Determine the (X, Y) coordinate at the center of the cell enclosing the given text.  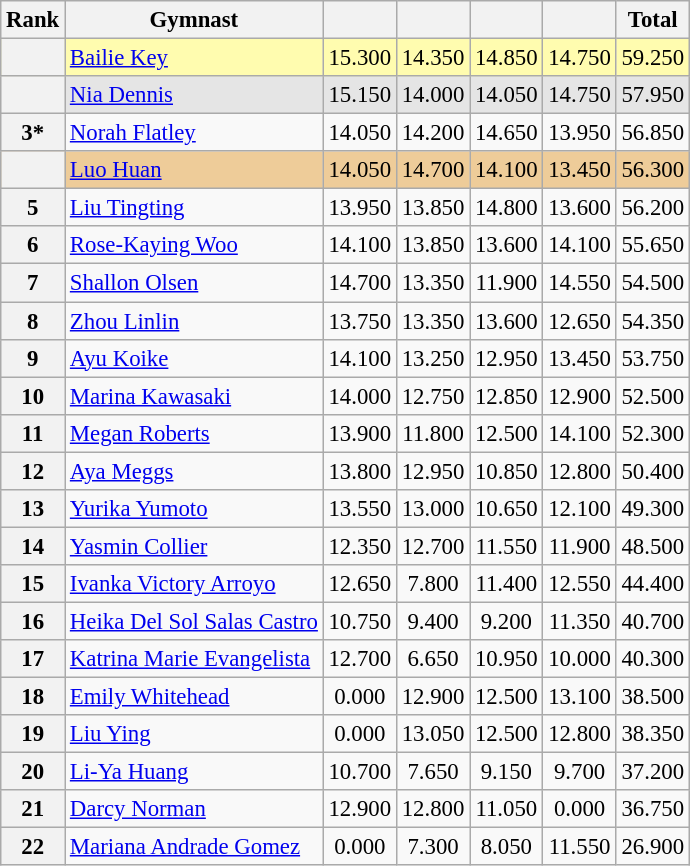
Luo Huan (194, 170)
7 (33, 283)
49.300 (652, 509)
9.700 (580, 772)
7.300 (432, 847)
15 (33, 584)
11.400 (506, 584)
Ayu Koike (194, 358)
56.850 (652, 133)
37.200 (652, 772)
18 (33, 697)
8 (33, 321)
14.800 (506, 208)
14.550 (580, 283)
Yasmin Collier (194, 546)
48.500 (652, 546)
Rank (33, 20)
13.100 (580, 697)
Gymnast (194, 20)
5 (33, 208)
10.850 (506, 471)
6.650 (432, 659)
14.650 (506, 133)
26.900 (652, 847)
10.700 (360, 772)
13.900 (360, 433)
13 (33, 509)
12.550 (580, 584)
22 (33, 847)
15.150 (360, 95)
Mariana Andrade Gomez (194, 847)
50.400 (652, 471)
14.350 (432, 58)
Darcy Norman (194, 809)
13.250 (432, 358)
11.800 (432, 433)
10.000 (580, 659)
Aya Meggs (194, 471)
40.300 (652, 659)
Heika Del Sol Salas Castro (194, 621)
38.350 (652, 734)
Zhou Linlin (194, 321)
Emily Whitehead (194, 697)
8.050 (506, 847)
Marina Kawasaki (194, 396)
38.500 (652, 697)
11 (33, 433)
56.300 (652, 170)
Bailie Key (194, 58)
9.400 (432, 621)
56.200 (652, 208)
17 (33, 659)
13.550 (360, 509)
Liu Tingting (194, 208)
44.400 (652, 584)
13.050 (432, 734)
10.750 (360, 621)
12.750 (432, 396)
54.350 (652, 321)
10 (33, 396)
3* (33, 133)
6 (33, 245)
Nia Dennis (194, 95)
Megan Roberts (194, 433)
9.200 (506, 621)
13.750 (360, 321)
55.650 (652, 245)
59.250 (652, 58)
40.700 (652, 621)
20 (33, 772)
12.100 (580, 509)
7.650 (432, 772)
Ivanka Victory Arroyo (194, 584)
14 (33, 546)
11.050 (506, 809)
Norah Flatley (194, 133)
10.950 (506, 659)
9 (33, 358)
53.750 (652, 358)
57.950 (652, 95)
Liu Ying (194, 734)
Li-Ya Huang (194, 772)
52.300 (652, 433)
11.350 (580, 621)
12 (33, 471)
13.000 (432, 509)
14.200 (432, 133)
16 (33, 621)
12.850 (506, 396)
13.800 (360, 471)
15.300 (360, 58)
36.750 (652, 809)
Shallon Olsen (194, 283)
19 (33, 734)
Katrina Marie Evangelista (194, 659)
54.500 (652, 283)
12.350 (360, 546)
Total (652, 20)
9.150 (506, 772)
7.800 (432, 584)
Rose-Kaying Woo (194, 245)
52.500 (652, 396)
14.850 (506, 58)
21 (33, 809)
Yurika Yumoto (194, 509)
10.650 (506, 509)
